Pinpoint the cell where the given text exists, returning its (X, Y) midpoint coordinate. 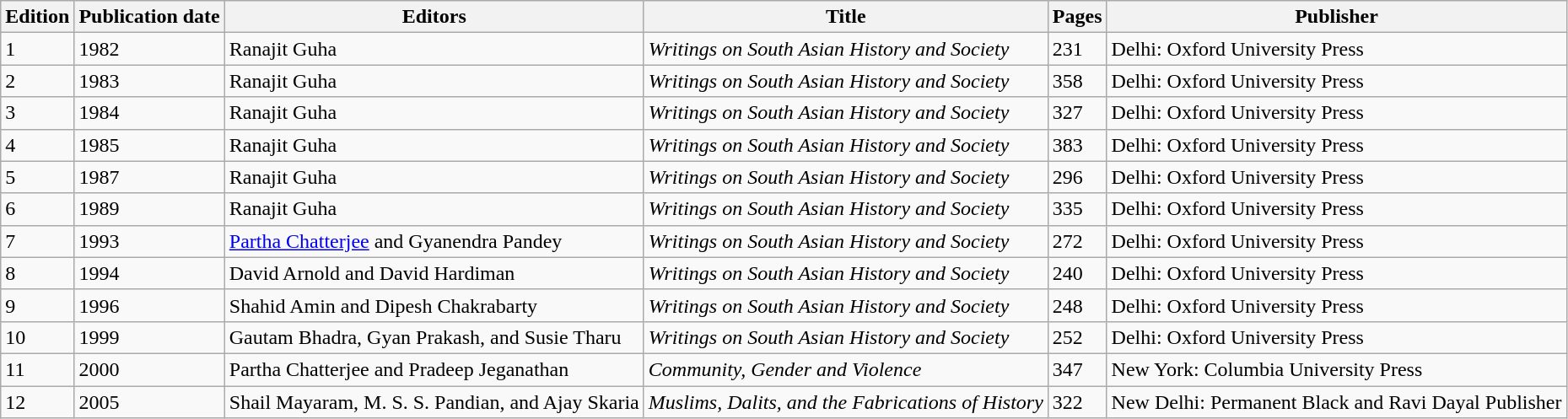
12 (37, 402)
Gautam Bhadra, Gyan Prakash, and Susie Tharu (434, 337)
Title (845, 17)
1987 (149, 177)
New Delhi: Permanent Black and Ravi Dayal Publisher (1336, 402)
296 (1077, 177)
4 (37, 145)
1996 (149, 305)
383 (1077, 145)
252 (1077, 337)
1989 (149, 209)
5 (37, 177)
10 (37, 337)
2000 (149, 369)
1982 (149, 49)
240 (1077, 273)
1983 (149, 81)
2005 (149, 402)
Publication date (149, 17)
358 (1077, 81)
8 (37, 273)
New York: Columbia University Press (1336, 369)
Publisher (1336, 17)
322 (1077, 402)
1999 (149, 337)
Muslims, Dalits, and the Fabrications of History (845, 402)
3 (37, 113)
1984 (149, 113)
Edition (37, 17)
Shail Mayaram, M. S. S. Pandian, and Ajay Skaria (434, 402)
6 (37, 209)
1985 (149, 145)
7 (37, 241)
Partha Chatterjee and Pradeep Jeganathan (434, 369)
1 (37, 49)
1994 (149, 273)
272 (1077, 241)
347 (1077, 369)
9 (37, 305)
327 (1077, 113)
335 (1077, 209)
Editors (434, 17)
David Arnold and David Hardiman (434, 273)
1993 (149, 241)
2 (37, 81)
11 (37, 369)
Community, Gender and Violence (845, 369)
Partha Chatterjee and Gyanendra Pandey (434, 241)
Pages (1077, 17)
Shahid Amin and Dipesh Chakrabarty (434, 305)
248 (1077, 305)
231 (1077, 49)
